Provide the (X, Y) coordinate of the cell's center where the given text is located.  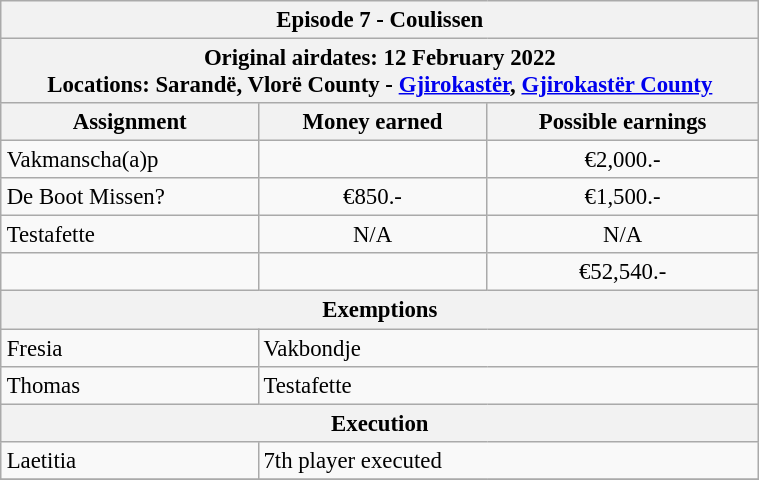
Assignment (130, 122)
€52,540.- (622, 272)
Possible earnings (622, 122)
Thomas (130, 385)
Original airdates: 12 February 2022Locations: Sarandë, Vlorë County - Gjirokastër, Gjirokastër County (380, 70)
Episode 7 - Coulissen (380, 20)
€850.- (372, 197)
De Boot Missen? (130, 197)
Execution (380, 423)
Vakbondje (508, 347)
Money earned (372, 122)
Vakmanscha(a)p (130, 160)
€1,500.- (622, 197)
7th player executed (508, 460)
€2,000.- (622, 160)
Exemptions (380, 310)
Laetitia (130, 460)
Fresia (130, 347)
